Find where the given text appears and provide that cell's center as [X, Y] coordinate. 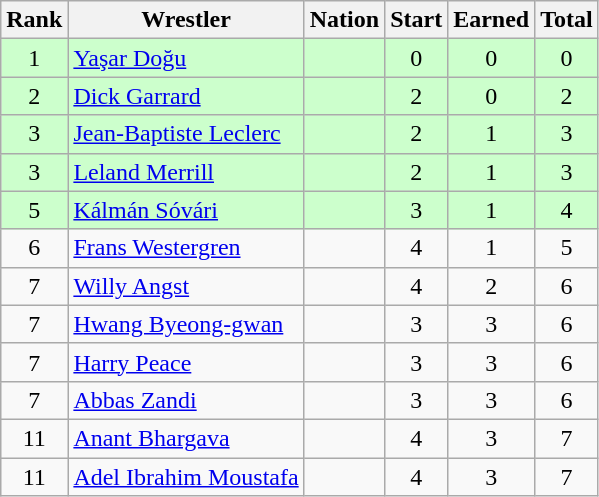
Frans Westergren [186, 248]
Abbas Zandi [186, 400]
Nation [344, 20]
Anant Bhargava [186, 438]
Start [416, 20]
Jean-Baptiste Leclerc [186, 134]
Adel Ibrahim Moustafa [186, 477]
Total [567, 20]
Kálmán Sóvári [186, 210]
Dick Garrard [186, 96]
Yaşar Doğu [186, 58]
Willy Angst [186, 286]
Harry Peace [186, 362]
Wrestler [186, 20]
Earned [492, 20]
Rank [34, 20]
Leland Merrill [186, 172]
Hwang Byeong-gwan [186, 324]
